Search for the cell housing the specified text and yield its (x, y) center coordinate. 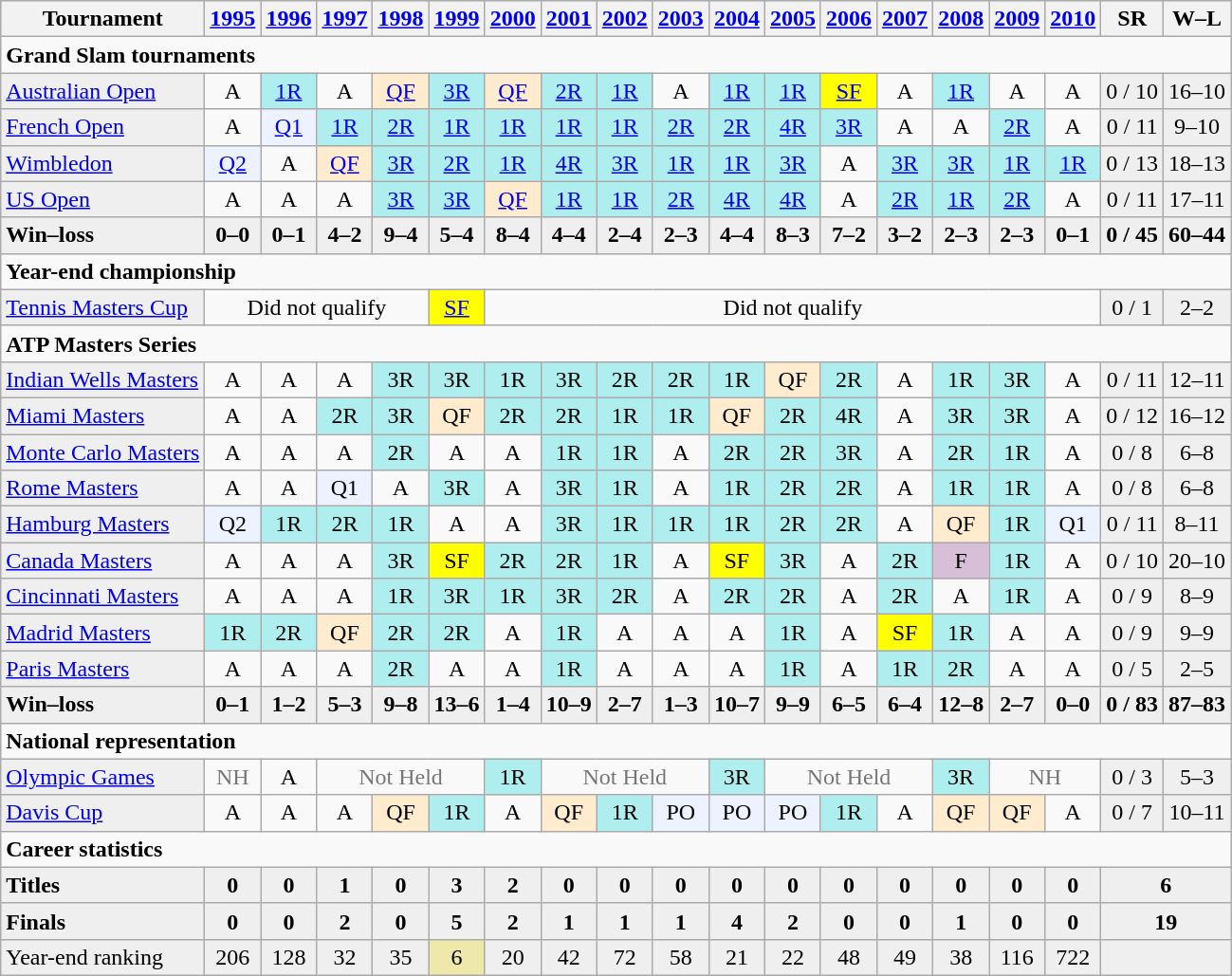
49 (905, 957)
20–10 (1197, 561)
9–8 (400, 705)
Australian Open (102, 91)
2004 (736, 19)
Hamburg Masters (102, 525)
42 (569, 957)
Miami Masters (102, 415)
1–3 (681, 705)
206 (233, 957)
Tennis Masters Cup (102, 307)
0 / 7 (1132, 813)
8–4 (512, 235)
10–7 (736, 705)
0 / 5 (1132, 669)
2–5 (1197, 669)
20 (512, 957)
4–2 (345, 235)
Finals (102, 921)
38 (962, 957)
2005 (793, 19)
12–11 (1197, 379)
1–4 (512, 705)
2008 (962, 19)
58 (681, 957)
French Open (102, 127)
Titles (102, 885)
2003 (681, 19)
12–8 (962, 705)
3–2 (905, 235)
3 (457, 885)
19 (1167, 921)
8–3 (793, 235)
1996 (288, 19)
6–5 (848, 705)
5 (457, 921)
Indian Wells Masters (102, 379)
Rome Masters (102, 488)
2006 (848, 19)
4 (736, 921)
Tournament (102, 19)
9–10 (1197, 127)
Year-end ranking (102, 957)
18–13 (1197, 163)
Year-end championship (616, 271)
7–2 (848, 235)
9–4 (400, 235)
1998 (400, 19)
10–9 (569, 705)
US Open (102, 199)
16–10 (1197, 91)
0 / 1 (1132, 307)
48 (848, 957)
2002 (624, 19)
0 / 13 (1132, 163)
Cincinnati Masters (102, 597)
0 / 3 (1132, 777)
722 (1074, 957)
Grand Slam tournaments (616, 55)
1997 (345, 19)
W–L (1197, 19)
2007 (905, 19)
32 (345, 957)
2000 (512, 19)
Paris Masters (102, 669)
Wimbledon (102, 163)
Olympic Games (102, 777)
1995 (233, 19)
1–2 (288, 705)
0 / 12 (1132, 415)
16–12 (1197, 415)
F (962, 561)
ATP Masters Series (616, 343)
72 (624, 957)
17–11 (1197, 199)
2–4 (624, 235)
22 (793, 957)
128 (288, 957)
1999 (457, 19)
2001 (569, 19)
21 (736, 957)
5–4 (457, 235)
Madrid Masters (102, 633)
10–11 (1197, 813)
2–2 (1197, 307)
13–6 (457, 705)
6–4 (905, 705)
0 / 83 (1132, 705)
8–9 (1197, 597)
Davis Cup (102, 813)
2010 (1074, 19)
National representation (616, 741)
60–44 (1197, 235)
Canada Masters (102, 561)
SR (1132, 19)
2009 (1017, 19)
8–11 (1197, 525)
87–83 (1197, 705)
116 (1017, 957)
0 / 45 (1132, 235)
Career statistics (616, 849)
Monte Carlo Masters (102, 452)
35 (400, 957)
